Locate the cell with the specified text and output its (x, y) center coordinate. 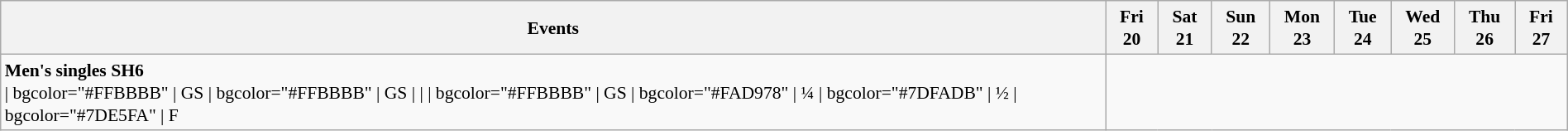
Fri 27 (1542, 27)
Events (553, 27)
Sat 21 (1184, 27)
Wed 25 (1422, 27)
Mon 23 (1303, 27)
Fri 20 (1131, 27)
Tue 24 (1363, 27)
Sun 22 (1241, 27)
Thu 26 (1485, 27)
